Search for the cell housing the specified text and yield its (x, y) center coordinate. 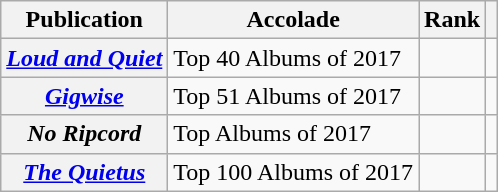
Top 51 Albums of 2017 (294, 96)
Top Albums of 2017 (294, 134)
Top 40 Albums of 2017 (294, 58)
Accolade (294, 20)
Loud and Quiet (84, 58)
Gigwise (84, 96)
No Ripcord (84, 134)
Publication (84, 20)
The Quietus (84, 172)
Top 100 Albums of 2017 (294, 172)
Rank (452, 20)
